For the text-containing cell, return its midpoint in (x, y) coordinate format. 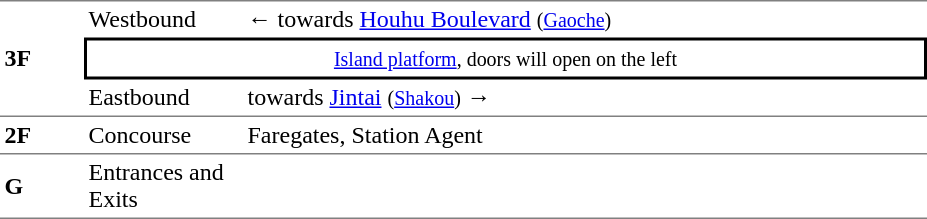
Island platform, doors will open on the left (506, 59)
Westbound (164, 19)
G (42, 186)
← towards Houhu Boulevard (Gaoche) (585, 19)
Concourse (164, 136)
2F (42, 136)
Faregates, Station Agent (585, 136)
Eastbound (164, 99)
towards Jintai (Shakou) → (585, 99)
3F (42, 58)
Entrances and Exits (164, 186)
